Find where the given text appears and provide that cell's center as (X, Y) coordinate. 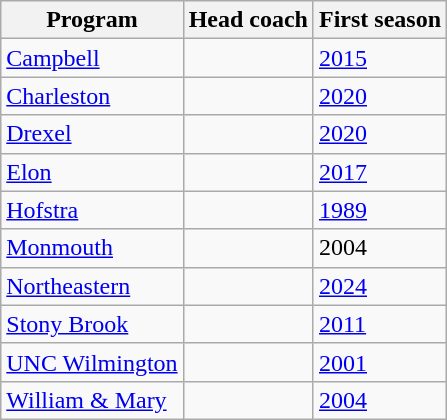
UNC Wilmington (92, 362)
2017 (380, 172)
Northeastern (92, 286)
Drexel (92, 134)
First season (380, 20)
2001 (380, 362)
2024 (380, 286)
William & Mary (92, 400)
Stony Brook (92, 324)
1989 (380, 210)
Head coach (248, 20)
Hofstra (92, 210)
Campbell (92, 58)
2011 (380, 324)
Charleston (92, 96)
Monmouth (92, 248)
Elon (92, 172)
2015 (380, 58)
Program (92, 20)
